Search for the cell housing the specified text and yield its (x, y) center coordinate. 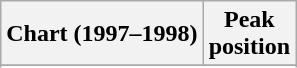
Chart (1997–1998) (102, 34)
Peakposition (249, 34)
